Return the (x, y) coordinate for the center point of the cell that contains the specified text.  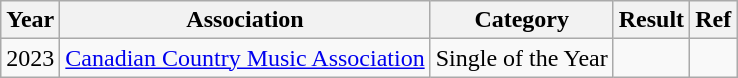
Canadian Country Music Association (245, 58)
Ref (714, 20)
Year (30, 20)
Result (651, 20)
2023 (30, 58)
Association (245, 20)
Single of the Year (522, 58)
Category (522, 20)
